Capture the cell that displays the provided text and extract its (x, y) central coordinate. 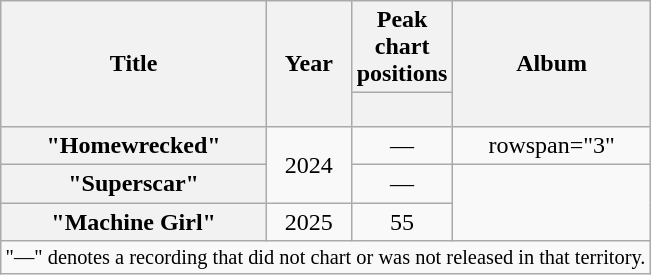
Title (134, 64)
2024 (308, 164)
"Superscar" (134, 184)
Peak chart positions (402, 47)
rowspan="3" (552, 145)
2025 (308, 222)
"—" denotes a recording that did not chart or was not released in that territory. (326, 258)
Album (552, 64)
"Homewrecked" (134, 145)
55 (402, 222)
Year (308, 64)
"Machine Girl" (134, 222)
